Find where the given text appears and provide that cell's center as (x, y) coordinate. 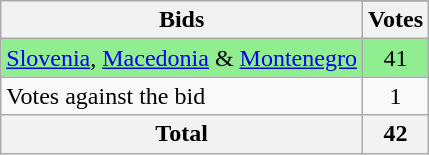
1 (395, 96)
Votes against the bid (182, 96)
41 (395, 58)
42 (395, 134)
Total (182, 134)
Slovenia, Macedonia & Montenegro (182, 58)
Votes (395, 20)
Bids (182, 20)
